Return the [x, y] coordinate for the center point of the cell that contains the specified text.  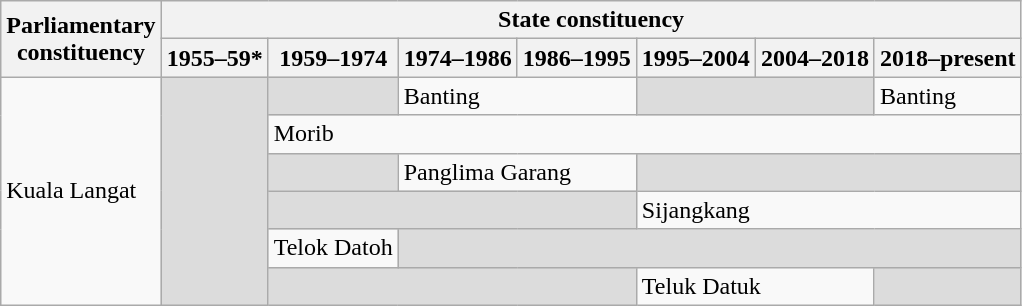
Sijangkang [828, 210]
2004–2018 [814, 58]
Kuala Langat [81, 191]
Teluk Datuk [755, 286]
Panglima Garang [517, 172]
Telok Datoh [333, 248]
1959–1974 [333, 58]
Parliamentaryconstituency [81, 39]
Morib [644, 134]
1955–59* [214, 58]
1986–1995 [576, 58]
State constituency [591, 20]
1974–1986 [458, 58]
2018–present [948, 58]
1995–2004 [696, 58]
